Find where the given text appears and provide that cell's center as (X, Y) coordinate. 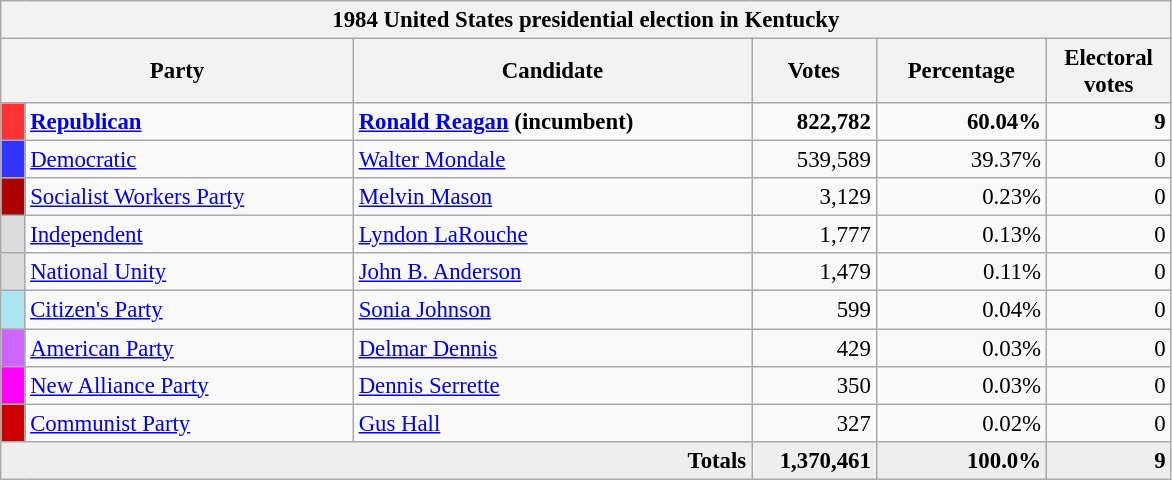
New Alliance Party (189, 385)
Lyndon LaRouche (552, 235)
Percentage (961, 72)
327 (814, 423)
0.11% (961, 273)
350 (814, 385)
Delmar Dennis (552, 348)
60.04% (961, 122)
Ronald Reagan (incumbent) (552, 122)
Communist Party (189, 423)
1,777 (814, 235)
Electoral votes (1108, 72)
Candidate (552, 72)
Republican (189, 122)
539,589 (814, 160)
1984 United States presidential election in Kentucky (586, 20)
Gus Hall (552, 423)
Dennis Serrette (552, 385)
822,782 (814, 122)
Socialist Workers Party (189, 197)
Party (178, 72)
Votes (814, 72)
Citizen's Party (189, 310)
599 (814, 310)
0.23% (961, 197)
Sonia Johnson (552, 310)
Democratic (189, 160)
American Party (189, 348)
Independent (189, 235)
3,129 (814, 197)
Walter Mondale (552, 160)
Totals (376, 460)
0.04% (961, 310)
John B. Anderson (552, 273)
0.13% (961, 235)
Melvin Mason (552, 197)
39.37% (961, 160)
429 (814, 348)
0.02% (961, 423)
1,479 (814, 273)
National Unity (189, 273)
100.0% (961, 460)
1,370,461 (814, 460)
